Capture the cell that displays the provided text and extract its [X, Y] central coordinate. 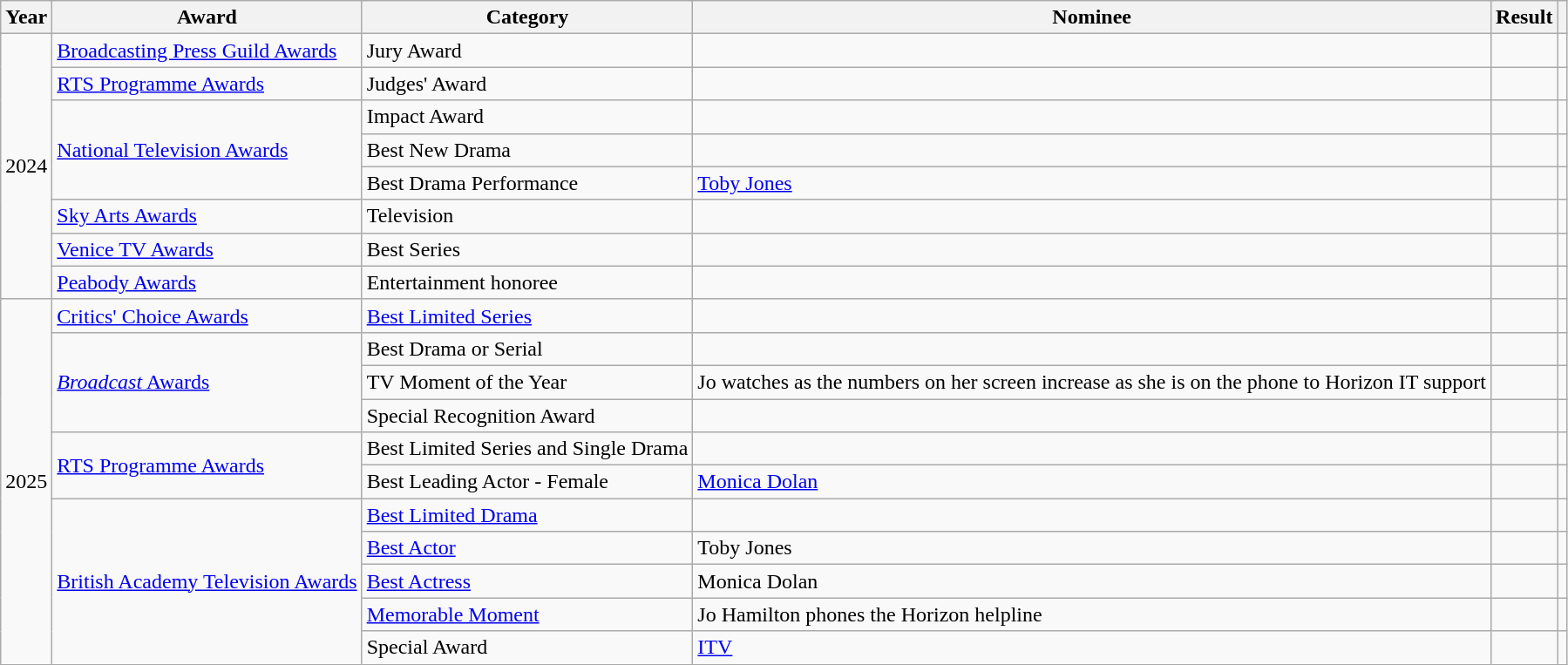
British Academy Television Awards [207, 581]
Best Actor [527, 548]
2025 [26, 481]
Year [26, 17]
Result [1524, 17]
National Television Awards [207, 150]
Best Series [527, 249]
TV Moment of the Year [527, 382]
Special Recognition Award [527, 416]
Category [527, 17]
Television [527, 216]
Best Limited Series [527, 316]
ITV [1092, 648]
Peabody Awards [207, 282]
Impact Award [527, 117]
2024 [26, 166]
Best Limited Drama [527, 515]
Broadcast Awards [207, 382]
Broadcasting Press Guild Awards [207, 51]
Award [207, 17]
Sky Arts Awards [207, 216]
Judges' Award [527, 84]
Best New Drama [527, 150]
Jo Hamilton phones the Horizon helpline [1092, 614]
Best Drama or Serial [527, 349]
Critics' Choice Awards [207, 316]
Venice TV Awards [207, 249]
Entertainment honoree [527, 282]
Best Actress [527, 581]
Memorable Moment [527, 614]
Jury Award [527, 51]
Best Limited Series and Single Drama [527, 449]
Best Leading Actor - Female [527, 482]
Nominee [1092, 17]
Jo watches as the numbers on her screen increase as she is on the phone to Horizon IT support [1092, 382]
Best Drama Performance [527, 183]
Special Award [527, 648]
